Capture the cell that displays the provided text and extract its [x, y] central coordinate. 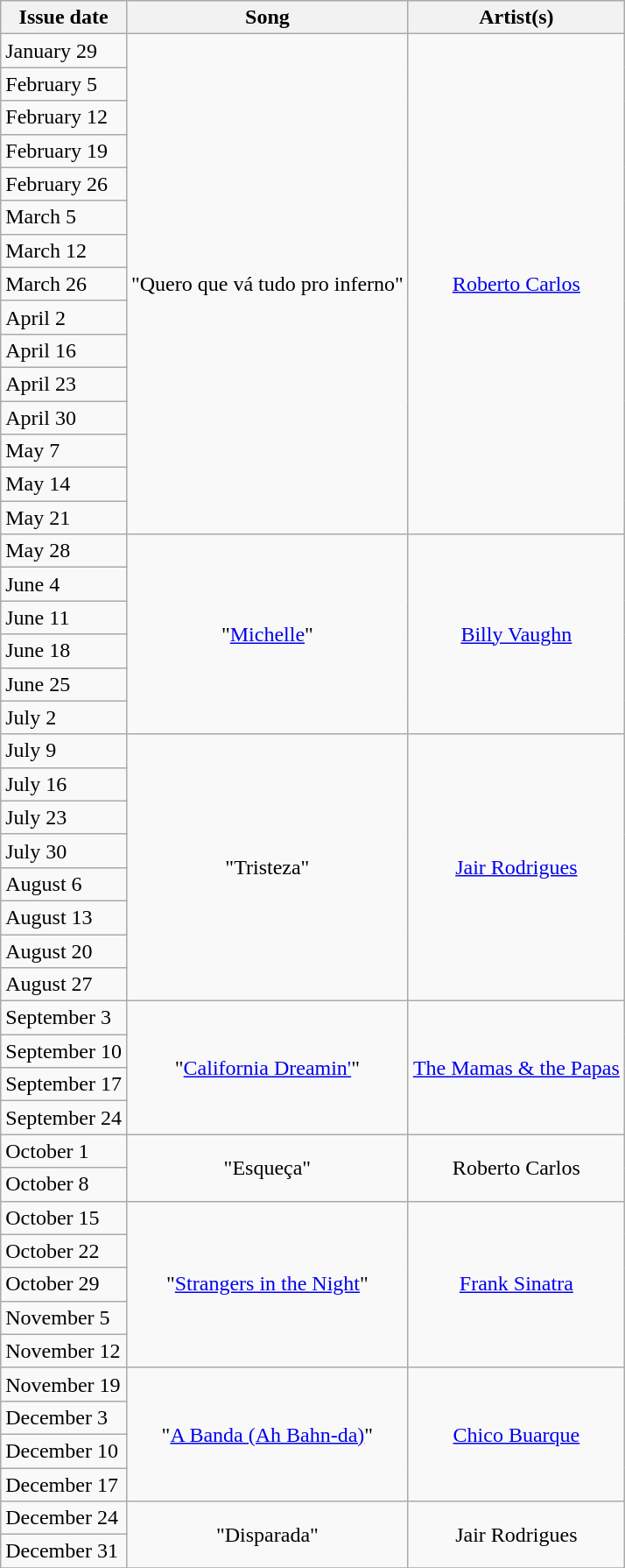
"California Dreamin'" [267, 1068]
Billy Vaughn [516, 634]
July 23 [64, 817]
"Tristeza" [267, 867]
June 25 [64, 684]
February 12 [64, 117]
August 6 [64, 884]
June 18 [64, 651]
October 22 [64, 1251]
December 10 [64, 1451]
June 4 [64, 584]
October 29 [64, 1284]
December 3 [64, 1417]
April 23 [64, 384]
"A Banda (Ah Bahn-da)" [267, 1434]
July 2 [64, 717]
August 27 [64, 985]
December 24 [64, 1518]
"Esqueça" [267, 1168]
Frank Sinatra [516, 1284]
October 1 [64, 1151]
September 24 [64, 1118]
April 30 [64, 418]
July 9 [64, 751]
Song [267, 18]
March 26 [64, 284]
April 16 [64, 350]
December 17 [64, 1485]
June 11 [64, 618]
September 3 [64, 1018]
November 19 [64, 1384]
"Michelle" [267, 634]
May 7 [64, 451]
November 12 [64, 1351]
December 31 [64, 1551]
August 13 [64, 917]
Issue date [64, 18]
Chico Buarque [516, 1434]
September 17 [64, 1084]
"Disparada" [267, 1535]
May 14 [64, 484]
August 20 [64, 950]
April 2 [64, 317]
February 5 [64, 84]
March 12 [64, 251]
October 15 [64, 1218]
May 21 [64, 518]
October 8 [64, 1184]
The Mamas & the Papas [516, 1068]
"Strangers in the Night" [267, 1284]
January 29 [64, 51]
September 10 [64, 1051]
Artist(s) [516, 18]
"Quero que vá tudo pro inferno" [267, 284]
July 30 [64, 851]
May 28 [64, 551]
July 16 [64, 784]
November 5 [64, 1317]
March 5 [64, 217]
February 19 [64, 151]
February 26 [64, 184]
